Identify which cell holds the provided text, then report its [X, Y] central coordinate. 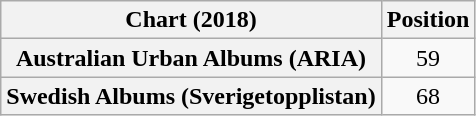
59 [428, 58]
Australian Urban Albums (ARIA) [191, 58]
68 [428, 96]
Swedish Albums (Sverigetopplistan) [191, 96]
Position [428, 20]
Chart (2018) [191, 20]
